Identify which cell holds the provided text, then report its (x, y) central coordinate. 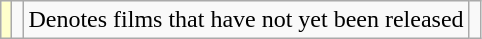
Denotes films that have not yet been released (246, 20)
